Capture the cell that displays the provided text and extract its (x, y) central coordinate. 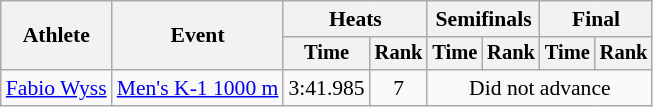
Fabio Wyss (56, 88)
Did not advance (540, 88)
Men's K-1 1000 m (198, 88)
7 (399, 88)
Semifinals (483, 19)
3:41.985 (326, 88)
Athlete (56, 36)
Final (596, 19)
Heats (355, 19)
Event (198, 36)
